Output the (x, y) coordinate of the center of the cell containing the given text.  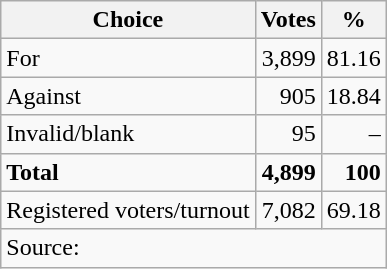
Registered voters/turnout (128, 210)
– (354, 134)
Against (128, 96)
905 (288, 96)
For (128, 58)
7,082 (288, 210)
3,899 (288, 58)
Choice (128, 20)
100 (354, 172)
81.16 (354, 58)
Invalid/blank (128, 134)
18.84 (354, 96)
Source: (194, 248)
Total (128, 172)
95 (288, 134)
4,899 (288, 172)
% (354, 20)
Votes (288, 20)
69.18 (354, 210)
